Find where the given text appears and provide that cell's center as (X, Y) coordinate. 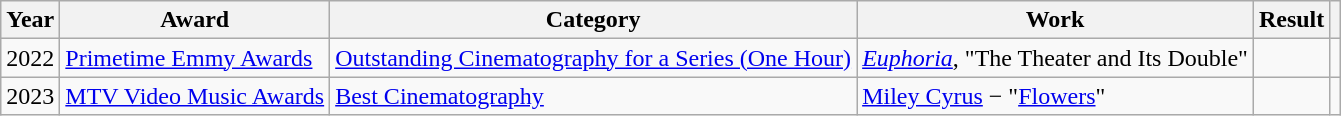
Award (195, 20)
Outstanding Cinematography for a Series (One Hour) (594, 58)
2023 (30, 96)
Category (594, 20)
Euphoria, "The Theater and Its Double" (1056, 58)
Best Cinematography (594, 96)
2022 (30, 58)
MTV Video Music Awards (195, 96)
Year (30, 20)
Primetime Emmy Awards (195, 58)
Result (1291, 20)
Miley Cyrus − "Flowers" (1056, 96)
Work (1056, 20)
